From the cell containing the given text, extract its center point as [X, Y] coordinate. 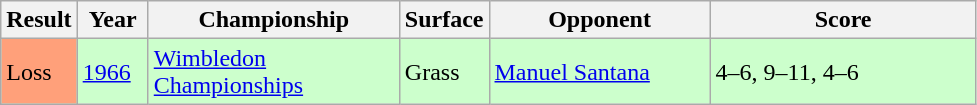
Championship [274, 20]
Year [112, 20]
Opponent [600, 20]
Manuel Santana [600, 72]
Wimbledon Championships [274, 72]
Loss [39, 72]
4–6, 9–11, 4–6 [843, 72]
Surface [444, 20]
Score [843, 20]
1966 [112, 72]
Grass [444, 72]
Result [39, 20]
